Return the (X, Y) coordinate for the center point of the cell that contains the specified text.  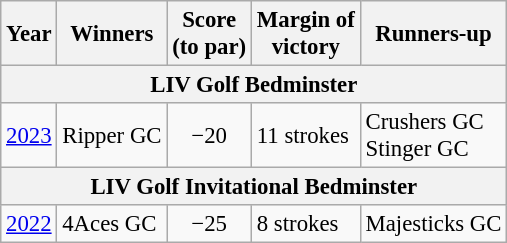
Margin ofvictory (306, 34)
LIV Golf Invitational Bedminster (254, 187)
Runners-up (434, 34)
−25 (210, 224)
Score(to par) (210, 34)
Ripper GC (112, 136)
2023 (29, 136)
2022 (29, 224)
4Aces GC (112, 224)
8 strokes (306, 224)
Year (29, 34)
11 strokes (306, 136)
LIV Golf Bedminster (254, 85)
−20 (210, 136)
Winners (112, 34)
Majesticks GC (434, 224)
Crushers GCStinger GC (434, 136)
